Determine the [X, Y] coordinate at the center of the cell enclosing the given text.  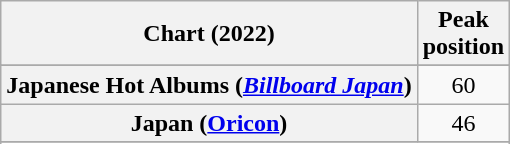
46 [463, 123]
Japanese Hot Albums (Billboard Japan) [209, 85]
60 [463, 85]
Peakposition [463, 34]
Chart (2022) [209, 34]
Japan (Oricon) [209, 123]
